Pinpoint the cell where the given text exists, returning its [X, Y] midpoint coordinate. 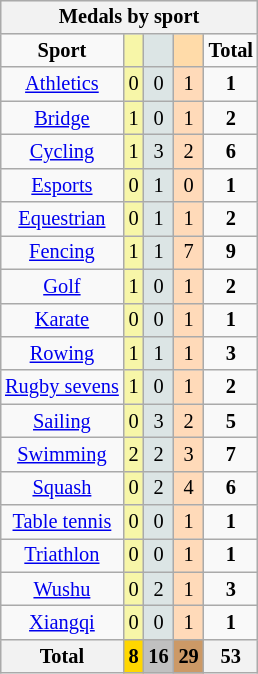
Swimming [62, 455]
Rugby sevens [62, 387]
16 [159, 657]
Rowing [62, 354]
Wushu [62, 589]
Xiangqi [62, 623]
Squash [62, 488]
Sailing [62, 421]
Medals by sport [129, 17]
9 [231, 253]
Karate [62, 320]
29 [189, 657]
Bridge [62, 118]
Fencing [62, 253]
Triathlon [62, 556]
Table tennis [62, 522]
Athletics [62, 84]
Equestrian [62, 219]
Sport [62, 51]
Cycling [62, 152]
5 [231, 421]
8 [134, 657]
53 [231, 657]
Golf [62, 286]
Esports [62, 185]
4 [189, 488]
